Capture the cell that displays the provided text and extract its (x, y) central coordinate. 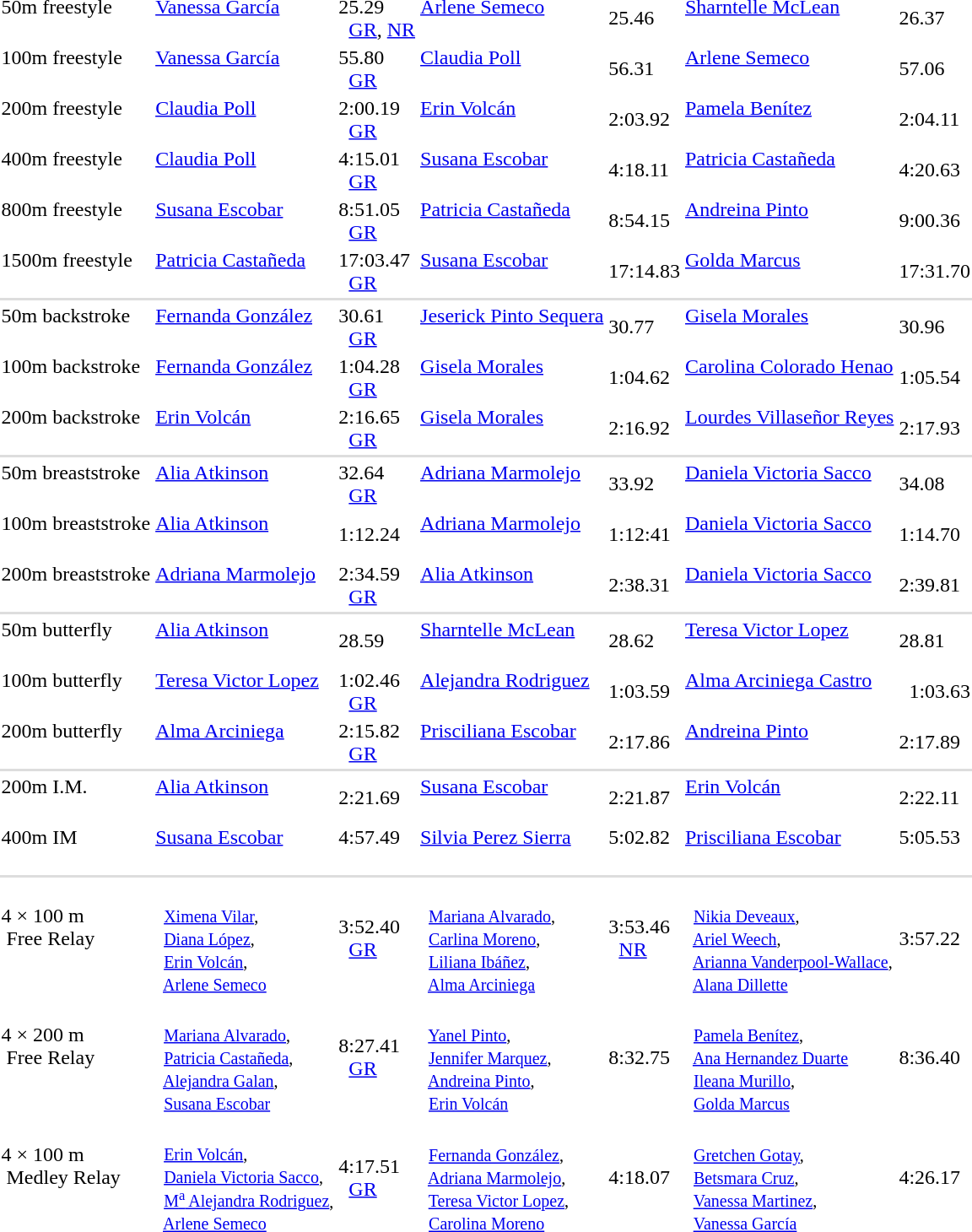
100m backstroke (76, 378)
2:17.89 (935, 743)
1:04.28 GR (377, 378)
Pamela Benítez (790, 120)
Vanessa García (245, 69)
Alma Arciniega (245, 743)
2:15.82 GR (377, 743)
200m backstroke (76, 429)
200m freestyle (76, 120)
1:03.63 (935, 692)
3:57.22 (935, 938)
Alma Arciniega Castro (790, 692)
17:14.83 (645, 272)
Arlene Semeco (790, 69)
32.64 GR (377, 484)
2:03.92 (645, 120)
4:20.63 (935, 170)
200m breaststroke (76, 586)
Mariana Alvarado, Carlina Moreno, Liliana Ibáñez, Alma Arciniega (512, 938)
2:17.86 (645, 743)
1:02.46 GR (377, 692)
50m backstroke (76, 327)
Mariana Alvarado, Patricia Castañeda, Alejandra Galan, Susana Escobar (245, 1057)
34.08 (935, 484)
100m freestyle (76, 69)
30.96 (935, 327)
4:15.01 GR (377, 170)
1500m freestyle (76, 272)
56.31 (645, 69)
8:32.75 (645, 1057)
1:14.70 (935, 535)
50m butterfly (76, 641)
28.81 (935, 641)
100m butterfly (76, 692)
200m butterfly (76, 743)
30.77 (645, 327)
Golda Marcus (790, 272)
8:36.40 (935, 1057)
400m IM (76, 849)
33.92 (645, 484)
8:54.15 (645, 221)
1:12:41 (645, 535)
2:34.59 GR (377, 586)
Silvia Perez Sierra (512, 849)
1:04.62 (645, 378)
5:05.53 (935, 849)
1:03.59 (645, 692)
4:57.49 (377, 849)
57.06 (935, 69)
1:05.54 (935, 378)
Jeserick Pinto Sequera (512, 327)
8:27.41 GR (377, 1057)
1:12.24 (377, 535)
Sharntelle McLean (512, 641)
Nikia Deveaux, Ariel Weech, Arianna Vanderpool-Wallace, Alana Dillette (790, 938)
2:38.31 (645, 586)
3:52.40 GR (377, 938)
28.59 (377, 641)
Pamela Benítez, Ana Hernandez Duarte Ileana Murillo, Golda Marcus (790, 1057)
Ximena Vilar, Diana López, Erin Volcán, Arlene Semeco (245, 938)
17:31.70 (935, 272)
55.80 GR (377, 69)
Alejandra Rodriguez (512, 692)
2:17.93 (935, 429)
4:18.11 (645, 170)
3:53.46 NR (645, 938)
400m freestyle (76, 170)
5:02.82 (645, 849)
2:21.87 (645, 798)
100m breaststroke (76, 535)
30.61 GR (377, 327)
Lourdes Villaseñor Reyes (790, 429)
2:39.81 (935, 586)
2:22.11 (935, 798)
2:04.11 (935, 120)
800m freestyle (76, 221)
9:00.36 (935, 221)
2:00.19 GR (377, 120)
2:21.69 (377, 798)
2:16.92 (645, 429)
28.62 (645, 641)
17:03.47 GR (377, 272)
Yanel Pinto, Jennifer Marquez, Andreina Pinto, Erin Volcán (512, 1057)
Carolina Colorado Henao (790, 378)
8:51.05 GR (377, 221)
2:16.65 GR (377, 429)
4 × 100 m Free Relay (76, 938)
200m I.M. (76, 798)
50m breaststroke (76, 484)
4 × 200 m Free Relay (76, 1057)
